Find where the given text appears and provide that cell's center as [X, Y] coordinate. 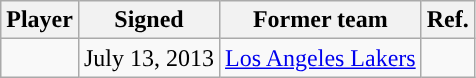
Signed [148, 20]
Former team [321, 20]
Ref. [448, 20]
Player [40, 20]
July 13, 2013 [148, 58]
Los Angeles Lakers [321, 58]
